Identify which cell holds the provided text, then report its (x, y) central coordinate. 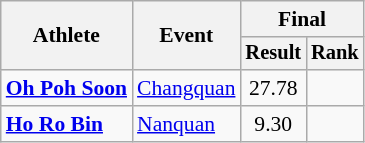
Nanquan (186, 124)
Rank (335, 54)
Athlete (66, 36)
Oh Poh Soon (66, 88)
9.30 (273, 124)
27.78 (273, 88)
Final (302, 19)
Changquan (186, 88)
Event (186, 36)
Ho Ro Bin (66, 124)
Result (273, 54)
